For the text-containing cell, return its midpoint in [X, Y] coordinate format. 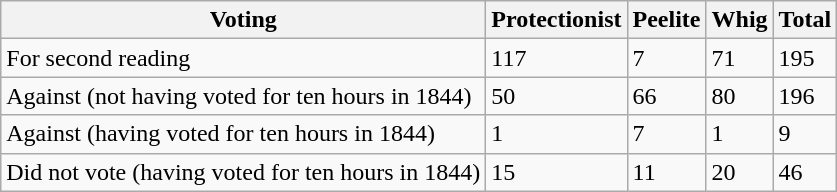
For second reading [244, 58]
46 [805, 172]
66 [666, 96]
Total [805, 20]
80 [740, 96]
20 [740, 172]
Protectionist [556, 20]
71 [740, 58]
Against (not having voted for ten hours in 1844) [244, 96]
50 [556, 96]
Against (having voted for ten hours in 1844) [244, 134]
Peelite [666, 20]
Voting [244, 20]
196 [805, 96]
195 [805, 58]
9 [805, 134]
117 [556, 58]
11 [666, 172]
Whig [740, 20]
Did not vote (having voted for ten hours in 1844) [244, 172]
15 [556, 172]
